Detect which cell encompasses the target text, then output its (X, Y) center coordinate. 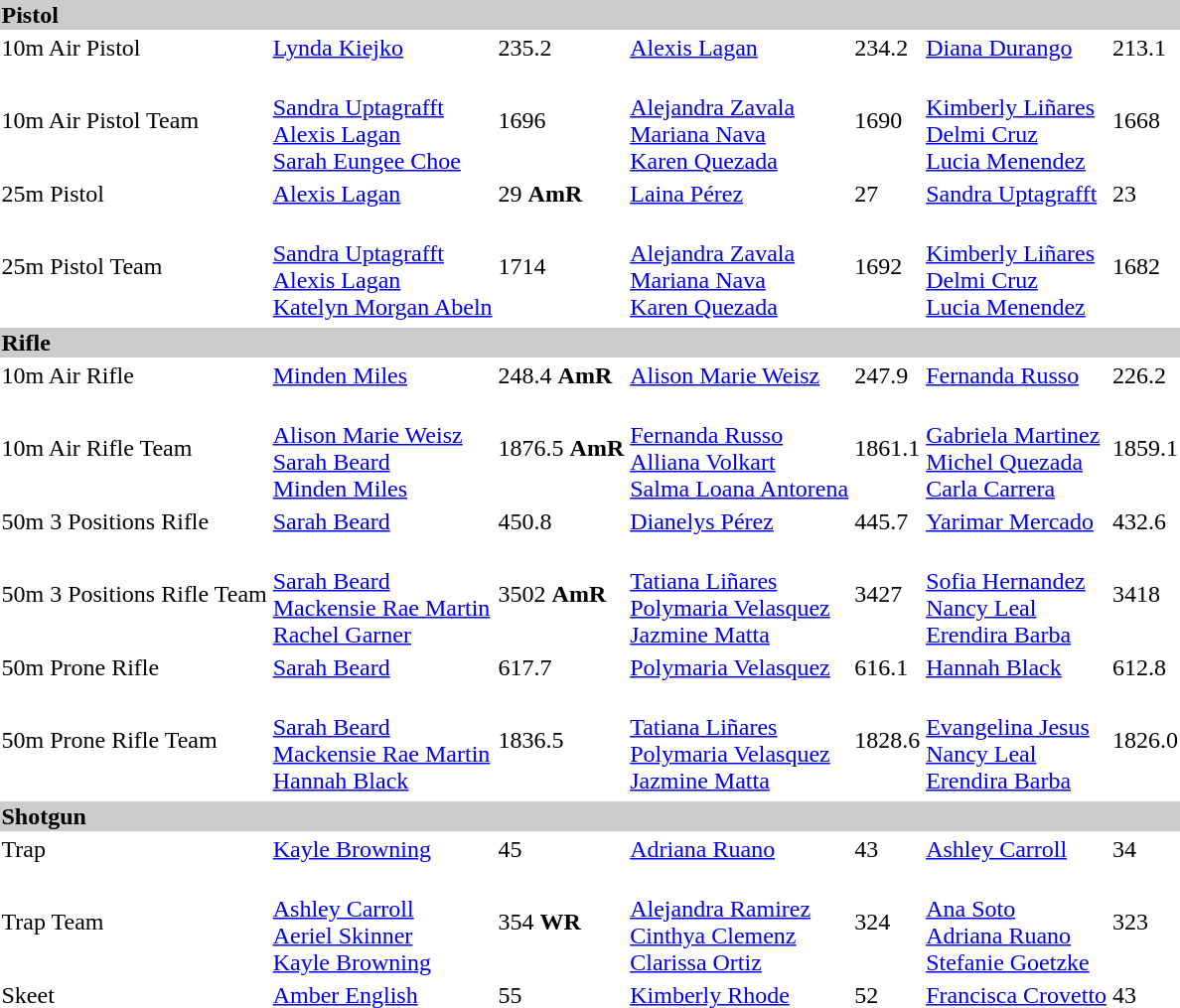
617.7 (561, 667)
50m Prone Rifle (134, 667)
1696 (561, 121)
10m Air Pistol (134, 48)
Polymaria Velasquez (739, 667)
10m Air Rifle (134, 375)
Alison Marie WeiszSarah BeardMinden Miles (382, 449)
Hannah Black (1017, 667)
248.4 AmR (561, 375)
1714 (561, 266)
Sarah BeardMackensie Rae MartinHannah Black (382, 741)
1876.5 AmR (561, 449)
1836.5 (561, 741)
50m 3 Positions Rifle (134, 521)
Gabriela MartinezMichel QuezadaCarla Carrera (1017, 449)
1668 (1146, 121)
Pistol (590, 15)
235.2 (561, 48)
Ashley Carroll (1017, 849)
Sarah BeardMackensie Rae MartinRachel Garner (382, 594)
1692 (888, 266)
Alejandra RamirezCinthya ClemenzClarissa Ortiz (739, 922)
1690 (888, 121)
Sandra UptagrafftAlexis LaganKatelyn Morgan Abeln (382, 266)
Trap (134, 849)
Ana SotoAdriana RuanoStefanie Goetzke (1017, 922)
1828.6 (888, 741)
1861.1 (888, 449)
Minden Miles (382, 375)
Rifle (590, 343)
3502 AmR (561, 594)
616.1 (888, 667)
445.7 (888, 521)
Dianelys Pérez (739, 521)
Shotgun (590, 816)
43 (888, 849)
1859.1 (1146, 449)
354 WR (561, 922)
Evangelina JesusNancy LealErendira Barba (1017, 741)
323 (1146, 922)
10m Air Rifle Team (134, 449)
29 AmR (561, 194)
Sandra UptagrafftAlexis LaganSarah Eungee Choe (382, 121)
450.8 (561, 521)
1826.0 (1146, 741)
Adriana Ruano (739, 849)
324 (888, 922)
3427 (888, 594)
Yarimar Mercado (1017, 521)
Sofia HernandezNancy LealErendira Barba (1017, 594)
25m Pistol Team (134, 266)
10m Air Pistol Team (134, 121)
Lynda Kiejko (382, 48)
50m Prone Rifle Team (134, 741)
213.1 (1146, 48)
34 (1146, 849)
Laina Pérez (739, 194)
247.9 (888, 375)
Ashley CarrollAeriel SkinnerKayle Browning (382, 922)
612.8 (1146, 667)
Sandra Uptagrafft (1017, 194)
1682 (1146, 266)
Trap Team (134, 922)
3418 (1146, 594)
27 (888, 194)
432.6 (1146, 521)
50m 3 Positions Rifle Team (134, 594)
23 (1146, 194)
Alison Marie Weisz (739, 375)
45 (561, 849)
Fernanda Russo (1017, 375)
Diana Durango (1017, 48)
226.2 (1146, 375)
Kayle Browning (382, 849)
234.2 (888, 48)
Fernanda RussoAlliana VolkartSalma Loana Antorena (739, 449)
25m Pistol (134, 194)
